For the text-containing cell, return its midpoint in (X, Y) coordinate format. 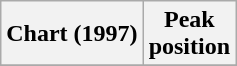
Chart (1997) (72, 34)
Peakposition (189, 34)
